For the text-containing cell, return its midpoint in (x, y) coordinate format. 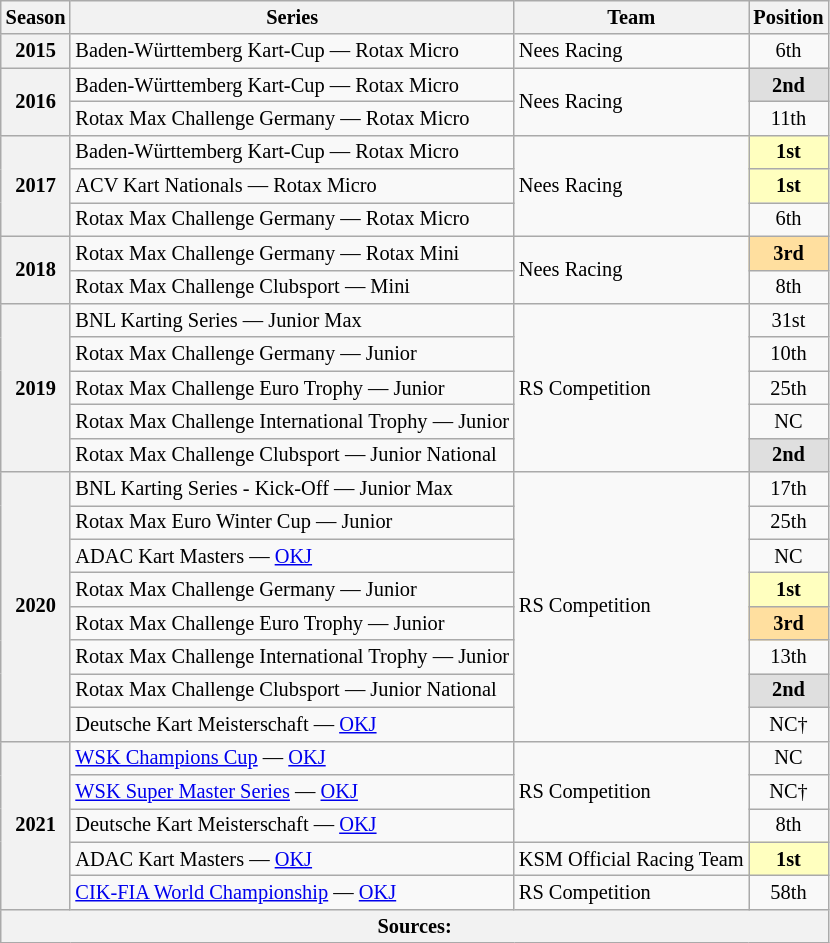
Season (36, 17)
Team (632, 17)
2019 (36, 387)
2017 (36, 186)
BNL Karting Series - Kick-Off — Junior Max (292, 489)
10th (789, 354)
2015 (36, 51)
Rotax Max Challenge Clubsport — Mini (292, 287)
KSM Official Racing Team (632, 859)
ACV Kart Nationals — Rotax Micro (292, 186)
Sources: (415, 926)
2016 (36, 102)
58th (789, 892)
Series (292, 17)
31st (789, 320)
Rotax Max Euro Winter Cup — Junior (292, 522)
13th (789, 657)
17th (789, 489)
Rotax Max Challenge Germany — Rotax Mini (292, 253)
WSK Super Master Series — OKJ (292, 791)
BNL Karting Series — Junior Max (292, 320)
CIK-FIA World Championship — OKJ (292, 892)
WSK Champions Cup — OKJ (292, 758)
2018 (36, 270)
2020 (36, 606)
11th (789, 118)
2021 (36, 825)
Position (789, 17)
